Determine the (x, y) coordinate at the center of the cell enclosing the given text.  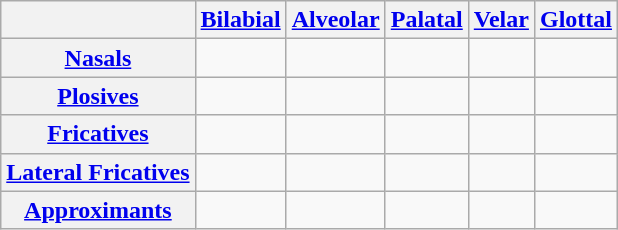
Approximants (98, 210)
Velar (501, 20)
Glottal (576, 20)
Alveolar (336, 20)
Bilabial (240, 20)
Fricatives (98, 134)
Plosives (98, 96)
Lateral Fricatives (98, 172)
Palatal (426, 20)
Nasals (98, 58)
